Search for the cell housing the specified text and yield its [X, Y] center coordinate. 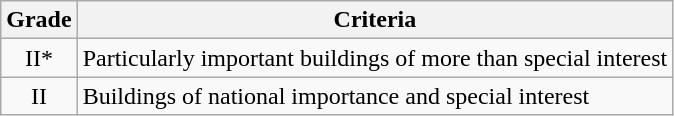
Criteria [375, 20]
Particularly important buildings of more than special interest [375, 58]
II* [39, 58]
Buildings of national importance and special interest [375, 96]
Grade [39, 20]
II [39, 96]
